Capture the cell that displays the provided text and extract its (X, Y) central coordinate. 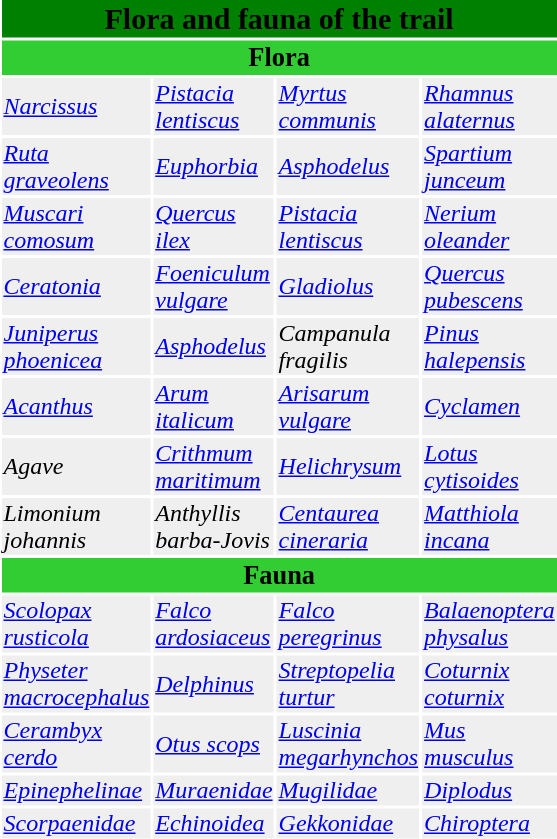
Arisarum vulgare (348, 406)
Muscari comosum (76, 226)
Flora and fauna of the trail (279, 19)
Anthyllis barba-Jovis (214, 526)
Otus scops (214, 744)
Narcissus (76, 106)
Fauna (279, 575)
Echinoidea (214, 823)
Muraenidae (214, 791)
Myrtus communis (348, 106)
Scolopax rusticola (76, 624)
Mugilidae (348, 791)
Agave (76, 466)
Gladiolus (348, 286)
Acanthus (76, 406)
Helichrysum (348, 466)
Centaurea cineraria (348, 526)
Luscinia megarhynchos (348, 744)
Falco ardosiaceus (214, 624)
Arum italicum (214, 406)
Falco peregrinus (348, 624)
Euphorbia (214, 166)
Cyclamen (490, 406)
Scorpaenidae (76, 823)
Quercus ilex (214, 226)
Matthiola incana (490, 526)
Rhamnus alaternus (490, 106)
Physeter macrocephalus (76, 684)
Crithmum maritimum (214, 466)
Diplodus (490, 791)
Ruta graveolens (76, 166)
Delphinus (214, 684)
Epinephelinae (76, 791)
Pinus halepensis (490, 346)
Foeniculum vulgare (214, 286)
Campanula fragilis (348, 346)
Cerambyx cerdo (76, 744)
Nerium oleander (490, 226)
Balaenoptera physalus (490, 624)
Mus musculus (490, 744)
Gekkonidae (348, 823)
Chiroptera (490, 823)
Lotus cytisoides (490, 466)
Streptopelia turtur (348, 684)
Coturnix coturnix (490, 684)
Flora (279, 57)
Juniperus phoenicea (76, 346)
Spartium junceum (490, 166)
Ceratonia (76, 286)
Quercus pubescens (490, 286)
Limonium johannis (76, 526)
